Detect which cell encompasses the target text, then output its [x, y] center coordinate. 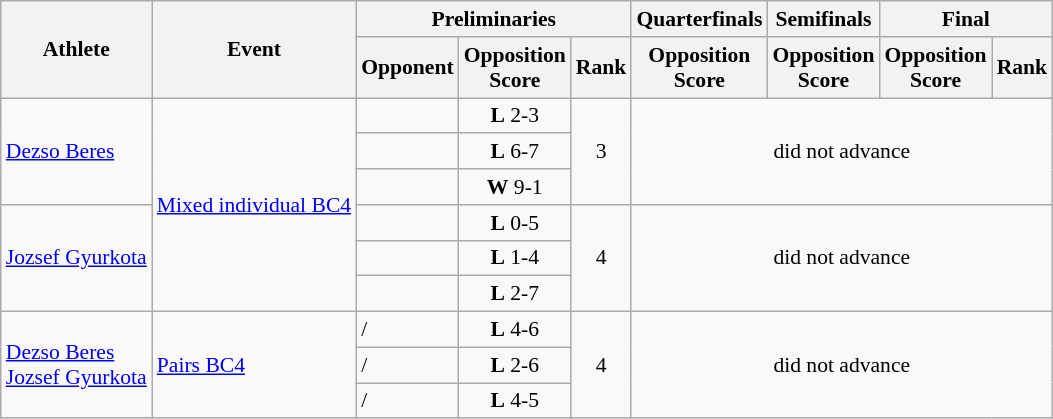
Dezso Beres Jozsef Gyurkota [76, 366]
Opponent [408, 68]
Final [966, 19]
Athlete [76, 50]
Preliminaries [494, 19]
Quarterfinals [699, 19]
L 0-5 [515, 223]
L 2-7 [515, 294]
L 4-5 [515, 401]
W 9-1 [515, 187]
Event [254, 50]
Dezso Beres [76, 152]
L 2-6 [515, 365]
Mixed individual BC4 [254, 205]
L 2-3 [515, 116]
Pairs BC4 [254, 366]
Semifinals [823, 19]
L 6-7 [515, 152]
L 4-6 [515, 330]
3 [602, 152]
Jozsef Gyurkota [76, 258]
L 1-4 [515, 258]
